Return (x, y) of the center of cell containing provided text 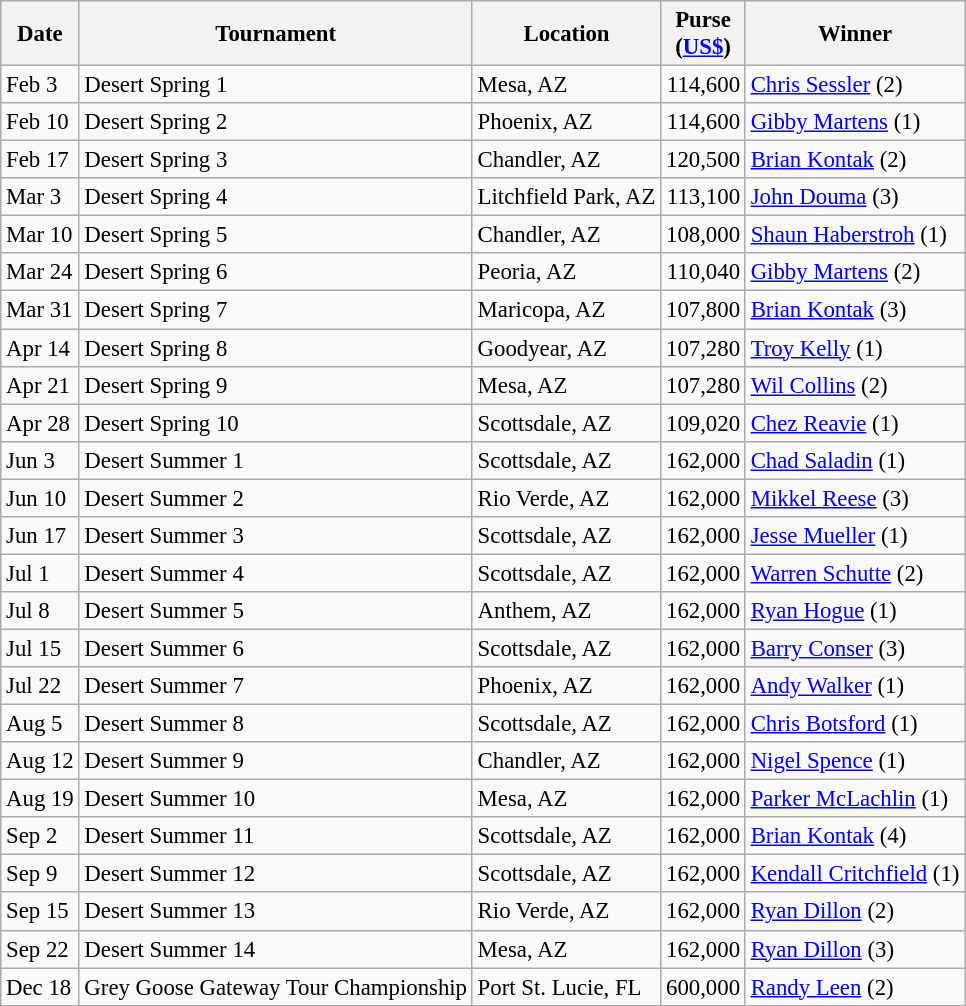
Port St. Lucie, FL (566, 987)
Desert Spring 6 (276, 273)
Ryan Dillon (2) (854, 912)
Location (566, 34)
Jul 1 (40, 573)
108,000 (704, 235)
Brian Kontak (2) (854, 160)
Chris Sessler (2) (854, 85)
Mar 24 (40, 273)
Desert Summer 5 (276, 611)
Andy Walker (1) (854, 686)
Desert Summer 12 (276, 874)
Mikkel Reese (3) (854, 498)
Jun 3 (40, 460)
Desert Summer 3 (276, 536)
Nigel Spence (1) (854, 761)
Desert Spring 4 (276, 197)
Desert Spring 10 (276, 423)
Mar 3 (40, 197)
Desert Summer 10 (276, 799)
Aug 19 (40, 799)
Desert Summer 4 (276, 573)
Troy Kelly (1) (854, 348)
Litchfield Park, AZ (566, 197)
Chez Reavie (1) (854, 423)
Parker McLachlin (1) (854, 799)
Jesse Mueller (1) (854, 536)
Jul 8 (40, 611)
Grey Goose Gateway Tour Championship (276, 987)
John Douma (3) (854, 197)
113,100 (704, 197)
Tournament (276, 34)
Aug 5 (40, 724)
Brian Kontak (3) (854, 310)
Shaun Haberstroh (1) (854, 235)
Ryan Dillon (3) (854, 949)
Desert Summer 7 (276, 686)
Peoria, AZ (566, 273)
Mar 10 (40, 235)
Desert Summer 11 (276, 836)
Date (40, 34)
Winner (854, 34)
Gibby Martens (1) (854, 122)
Wil Collins (2) (854, 385)
Desert Spring 7 (276, 310)
Sep 22 (40, 949)
Desert Summer 1 (276, 460)
Sep 15 (40, 912)
Desert Summer 13 (276, 912)
Jun 17 (40, 536)
107,800 (704, 310)
Chris Botsford (1) (854, 724)
Aug 12 (40, 761)
Desert Spring 3 (276, 160)
Apr 21 (40, 385)
110,040 (704, 273)
Kendall Critchfield (1) (854, 874)
Dec 18 (40, 987)
Jun 10 (40, 498)
Desert Spring 8 (276, 348)
Purse(US$) (704, 34)
Anthem, AZ (566, 611)
Gibby Martens (2) (854, 273)
Desert Summer 9 (276, 761)
Desert Summer 8 (276, 724)
Feb 17 (40, 160)
Sep 2 (40, 836)
Brian Kontak (4) (854, 836)
Mar 31 (40, 310)
Desert Spring 9 (276, 385)
Chad Saladin (1) (854, 460)
Desert Spring 2 (276, 122)
Randy Leen (2) (854, 987)
Desert Spring 1 (276, 85)
Apr 28 (40, 423)
Maricopa, AZ (566, 310)
Apr 14 (40, 348)
Desert Summer 2 (276, 498)
Goodyear, AZ (566, 348)
Feb 3 (40, 85)
Warren Schutte (2) (854, 573)
109,020 (704, 423)
Desert Spring 5 (276, 235)
Feb 10 (40, 122)
Ryan Hogue (1) (854, 611)
600,000 (704, 987)
120,500 (704, 160)
Sep 9 (40, 874)
Desert Summer 14 (276, 949)
Desert Summer 6 (276, 648)
Jul 15 (40, 648)
Jul 22 (40, 686)
Barry Conser (3) (854, 648)
